For the text-containing cell, return its midpoint in (x, y) coordinate format. 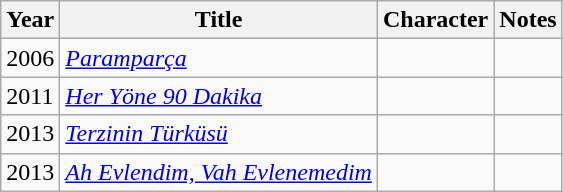
Year (30, 20)
Ah Evlendim, Vah Evlenemedim (219, 172)
Paramparça (219, 58)
2006 (30, 58)
Notes (528, 20)
Terzinin Türküsü (219, 134)
2011 (30, 96)
Title (219, 20)
Character (435, 20)
Her Yöne 90 Dakika (219, 96)
